Extract the (X, Y) coordinate from the center of the cell holding the provided text.  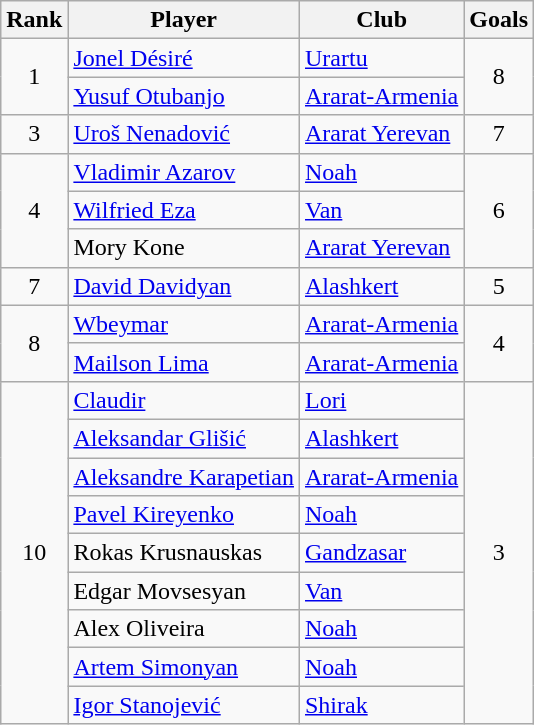
Artem Simonyan (184, 667)
Alex Oliveira (184, 629)
David Davidyan (184, 286)
Claudir (184, 400)
10 (34, 552)
Club (381, 20)
Gandzasar (381, 553)
Player (184, 20)
Lori (381, 400)
Rank (34, 20)
Urartu (381, 58)
Uroš Nenadović (184, 134)
Rokas Krusnauskas (184, 553)
Wilfried Eza (184, 210)
Igor Stanojević (184, 705)
6 (499, 210)
Mailson Lima (184, 362)
Aleksandar Glišić (184, 438)
1 (34, 77)
Edgar Movsesyan (184, 591)
Shirak (381, 705)
Pavel Kireyenko (184, 515)
Jonel Désiré (184, 58)
Vladimir Azarov (184, 172)
5 (499, 286)
Yusuf Otubanjo (184, 96)
Wbeymar (184, 324)
Mory Kone (184, 248)
Aleksandre Karapetian (184, 477)
Goals (499, 20)
